Extract the (x, y) coordinate from the center of the cell holding the provided text.  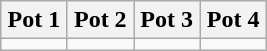
Pot 2 (100, 20)
Pot 3 (167, 20)
Pot 4 (233, 20)
Pot 1 (34, 20)
